Search for the cell housing the specified text and yield its [x, y] center coordinate. 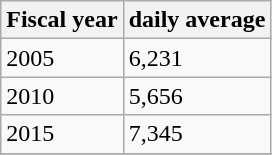
7,345 [197, 134]
2005 [62, 58]
2015 [62, 134]
Fiscal year [62, 20]
6,231 [197, 58]
2010 [62, 96]
daily average [197, 20]
5,656 [197, 96]
